From the cell containing the given text, extract its center point as [X, Y] coordinate. 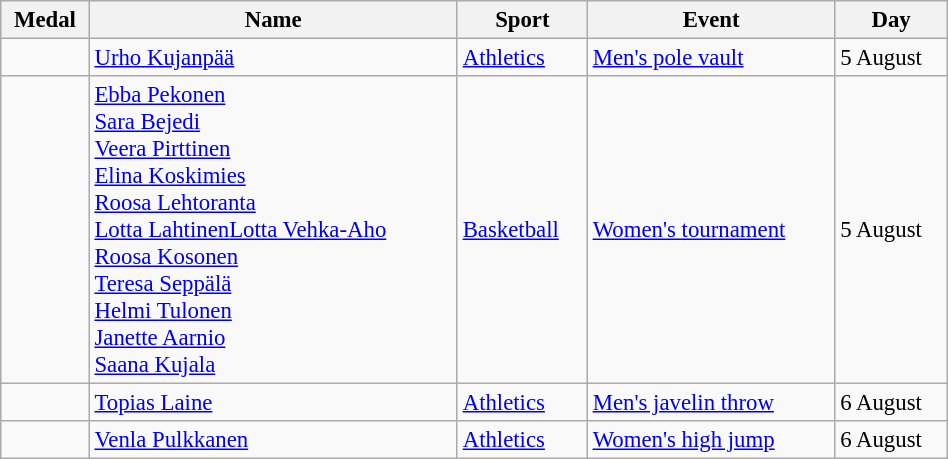
Topias Laine [273, 403]
Basketball [522, 230]
Event [711, 20]
Venla Pulkkanen [273, 440]
Name [273, 20]
Women's high jump [711, 440]
Medal [45, 20]
Urho Kujanpää [273, 58]
Women's tournament [711, 230]
Sport [522, 20]
Men's javelin throw [711, 403]
Day [891, 20]
Men's pole vault [711, 58]
